Find where the given text appears and provide that cell's center as (X, Y) coordinate. 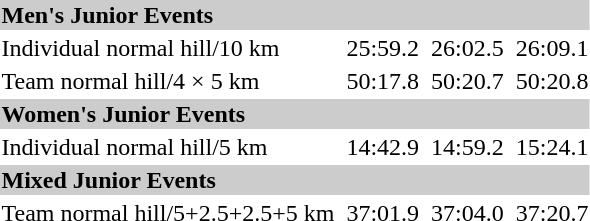
26:02.5 (468, 48)
50:20.8 (552, 81)
26:09.1 (552, 48)
14:59.2 (468, 147)
25:59.2 (383, 48)
Team normal hill/4 × 5 km (168, 81)
Men's Junior Events (295, 15)
50:17.8 (383, 81)
Individual normal hill/10 km (168, 48)
15:24.1 (552, 147)
14:42.9 (383, 147)
Women's Junior Events (295, 114)
Individual normal hill/5 km (168, 147)
Mixed Junior Events (295, 180)
50:20.7 (468, 81)
